From the cell containing the given text, extract its center point as [x, y] coordinate. 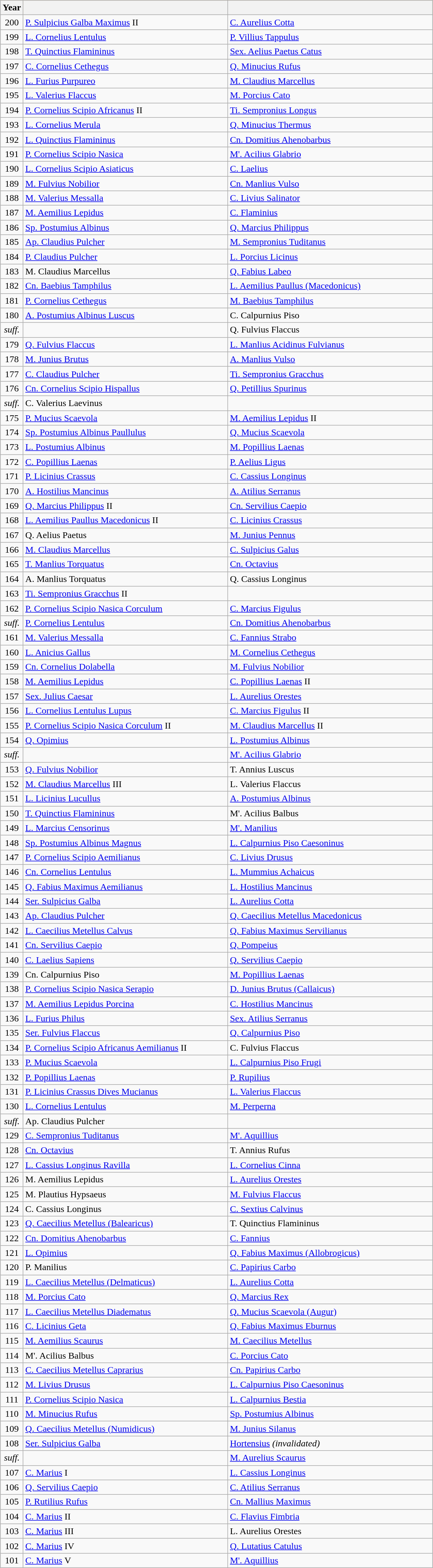
Q. Petillius Spurinus [330, 388]
132 [12, 1077]
P. Licinius Crassus [125, 476]
T. Manlius Torquatus [125, 564]
137 [12, 1004]
P. Sulpicius Galba Maximus II [125, 22]
L. Manlius Acidinus Fulvianus [330, 344]
156 [12, 711]
175 [12, 418]
143 [12, 916]
168 [12, 520]
C. Marcius Figulus II [330, 711]
Q. Opimius [125, 740]
C. Marius V [125, 1560]
159 [12, 667]
108 [12, 1443]
Q. Marcius Rex [330, 1297]
C. Fulvius Flaccus [330, 1048]
174 [12, 433]
A. Manlius Vulso [330, 359]
192 [12, 139]
A. Postumius Albinus Luscus [125, 315]
L. Cornelius Scipio Asiaticus [125, 169]
A. Hostilius Mancinus [125, 491]
170 [12, 491]
194 [12, 110]
C. Popillius Laenas II [330, 682]
121 [12, 1253]
179 [12, 344]
Cn. Calpurnius Piso [125, 975]
199 [12, 37]
L. Caecilius Metellus (Delmaticus) [125, 1282]
113 [12, 1370]
176 [12, 388]
160 [12, 652]
M. Aemilius Lepidus II [330, 418]
Q. Minucius Thermus [330, 125]
C. Licinius Geta [125, 1326]
Ti. Sempronius Gracchus [330, 374]
117 [12, 1311]
L. Furius Philus [125, 1018]
142 [12, 931]
C. Calpurnius Piso [330, 315]
146 [12, 872]
Cn. Mallius Maximus [330, 1502]
C. Marius II [125, 1516]
161 [12, 637]
L. Hostilius Mancinus [330, 886]
101 [12, 1560]
112 [12, 1385]
173 [12, 447]
L. Mummius Achaicus [330, 872]
M. Perperna [330, 1106]
C. Marius I [125, 1473]
L. Aemilius Paullus Macedonicus II [125, 520]
Cn. Papirius Carbo [330, 1370]
L. Cornelius Merula [125, 125]
L. Aemilius Paullus (Macedonicus) [330, 286]
119 [12, 1282]
106 [12, 1487]
123 [12, 1224]
Q. Fabius Maximus (Allobrogicus) [330, 1253]
Sp. Postumius Albinus Paullulus [125, 433]
183 [12, 271]
163 [12, 593]
139 [12, 975]
177 [12, 374]
M. Plautius Hypsaeus [125, 1194]
M. Cornelius Cethegus [330, 652]
Year [12, 8]
Cn. Cornelius Lentulus [125, 872]
P. Claudius Pulcher [125, 257]
Q. Mucius Scaevola (Augur) [330, 1311]
131 [12, 1092]
L. Calpurnius Bestia [330, 1399]
C. Livius Drusus [330, 857]
185 [12, 242]
Cn. Baebius Tamphilus [125, 286]
C. Laelius [330, 169]
197 [12, 66]
A. Postumius Albinus [330, 799]
135 [12, 1033]
152 [12, 784]
Sex. Aelius Paetus Catus [330, 52]
D. Junius Brutus (Callaicus) [330, 989]
L. Anicius Gallus [125, 652]
P. Aelius Ligus [330, 462]
200 [12, 22]
C. Marcius Figulus [330, 608]
155 [12, 725]
157 [12, 696]
190 [12, 169]
M. Aemilius Scaurus [125, 1341]
Ti. Sempronius Gracchus II [125, 593]
Q. Fabius Maximus Eburnus [330, 1326]
L. Marcius Censorinus [125, 828]
171 [12, 476]
154 [12, 740]
Q. Fabius Maximus Servilianus [330, 931]
116 [12, 1326]
134 [12, 1048]
167 [12, 535]
M. Aurelius Scaurus [330, 1458]
102 [12, 1546]
C. Livius Salinator [330, 198]
114 [12, 1355]
110 [12, 1414]
C. Caecilius Metellus Caprarius [125, 1370]
C. Flavius Fimbria [330, 1516]
C. Porcius Cato [330, 1355]
T. Annius Rufus [330, 1150]
C. Valerius Laevinus [125, 403]
M. Claudius Marcellus III [125, 784]
M. Claudius Marcellus II [330, 725]
C. Fannius Strabo [330, 637]
Q. Fulvius Nobilior [125, 769]
P. Cornelius Scipio Africanus II [125, 110]
T. Annius Luscus [330, 769]
A. Atilius Serranus [330, 491]
P. Cornelius Scipio Nasica Serapio [125, 989]
187 [12, 213]
150 [12, 813]
145 [12, 886]
153 [12, 769]
195 [12, 95]
P. Cornelius Scipio Nasica Corculum II [125, 725]
P. Licinius Crassus Dives Mucianus [125, 1092]
127 [12, 1165]
158 [12, 682]
Sp. Postumius Albinus Magnus [125, 843]
C. Sextius Calvinus [330, 1209]
A. Manlius Torquatus [125, 579]
L. Cassius Longinus [330, 1473]
162 [12, 608]
125 [12, 1194]
Q. Caecilius Metellus (Numidicus) [125, 1429]
148 [12, 843]
C. Atilius Serranus [330, 1487]
P. Cornelius Scipio Africanus Aemilianus II [125, 1048]
L. Cornelius Cinna [330, 1165]
C. Licinius Crassus [330, 520]
P. Cornelius Cethegus [125, 301]
Q. Marcius Philippus II [125, 506]
C. Laelius Sapiens [125, 960]
Q. Minucius Rufus [330, 66]
136 [12, 1018]
L. Calpurnius Piso Frugi [330, 1062]
L. Opimius [125, 1253]
115 [12, 1341]
C. Hostilius Mancinus [330, 1004]
184 [12, 257]
128 [12, 1150]
C. Aurelius Cotta [330, 22]
C. Flaminius [330, 213]
Sex. Julius Caesar [125, 696]
C. Claudius Pulcher [125, 374]
M. Junius Brutus [125, 359]
189 [12, 184]
M. Aemilius Lepidus Porcina [125, 1004]
Ti. Sempronius Longus [330, 110]
M. Livius Drusus [125, 1385]
186 [12, 227]
M. Junius Pennus [330, 535]
111 [12, 1399]
141 [12, 945]
169 [12, 506]
Q. Cassius Longinus [330, 579]
C. Popillius Laenas [125, 462]
118 [12, 1297]
124 [12, 1209]
P. Manilius [125, 1267]
M. Baebius Tamphilus [330, 301]
P. Rutilius Rufus [125, 1502]
L. Licinius Lucullus [125, 799]
Q. Fabius Labeo [330, 271]
P. Cornelius Lentulus [125, 623]
Sex. Atilius Serranus [330, 1018]
165 [12, 564]
193 [12, 125]
122 [12, 1238]
109 [12, 1429]
C. Cornelius Cethegus [125, 66]
L. Porcius Licinus [330, 257]
L. Furius Purpureo [125, 81]
103 [12, 1531]
Q. Caecilius Metellus (Balearicus) [125, 1224]
Q. Lutatius Catulus [330, 1546]
M. Sempronius Tuditanus [330, 242]
172 [12, 462]
129 [12, 1136]
Ser. Fulvius Flaccus [125, 1033]
Hortensius (invalidated) [330, 1443]
L. Quinctius Flamininus [125, 139]
Q. Fabius Maximus Aemilianus [125, 886]
P. Popillius Laenas [125, 1077]
105 [12, 1502]
Q. Pompeius [330, 945]
149 [12, 828]
181 [12, 301]
120 [12, 1267]
P. Rupilius [330, 1077]
L. Cassius Longinus Ravilla [125, 1165]
Q. Calpurnius Piso [330, 1033]
M. Minucius Rufus [125, 1414]
Cn. Manlius Vulso [330, 184]
Q. Marcius Philippus [330, 227]
C. Sulpicius Galus [330, 550]
Q. Mucius Scaevola [330, 433]
L. Caecilius Metellus Calvus [125, 931]
188 [12, 198]
C. Marius III [125, 1531]
191 [12, 154]
147 [12, 857]
107 [12, 1473]
166 [12, 550]
178 [12, 359]
196 [12, 81]
182 [12, 286]
P. Cornelius Scipio Aemilianus [125, 857]
Cn. Cornelius Scipio Hispallus [125, 388]
C. Marius IV [125, 1546]
M. Caecilius Metellus [330, 1341]
151 [12, 799]
144 [12, 901]
140 [12, 960]
138 [12, 989]
L. Cornelius Lentulus Lupus [125, 711]
C. Papirius Carbo [330, 1267]
C. Sempronius Tuditanus [125, 1136]
M. Junius Silanus [330, 1429]
130 [12, 1106]
Q. Aelius Paetus [125, 535]
104 [12, 1516]
126 [12, 1180]
M'. Manilius [330, 828]
Q. Caecilius Metellus Macedonicus [330, 916]
C. Fannius [330, 1238]
180 [12, 315]
P. Cornelius Scipio Nasica Corculum [125, 608]
M. Fulvius Flaccus [330, 1194]
P. Villius Tappulus [330, 37]
L. Caecilius Metellus Diadematus [125, 1311]
164 [12, 579]
198 [12, 52]
Cn. Cornelius Dolabella [125, 667]
133 [12, 1062]
